Extract the [X, Y] coordinate from the center of the cell holding the provided text.  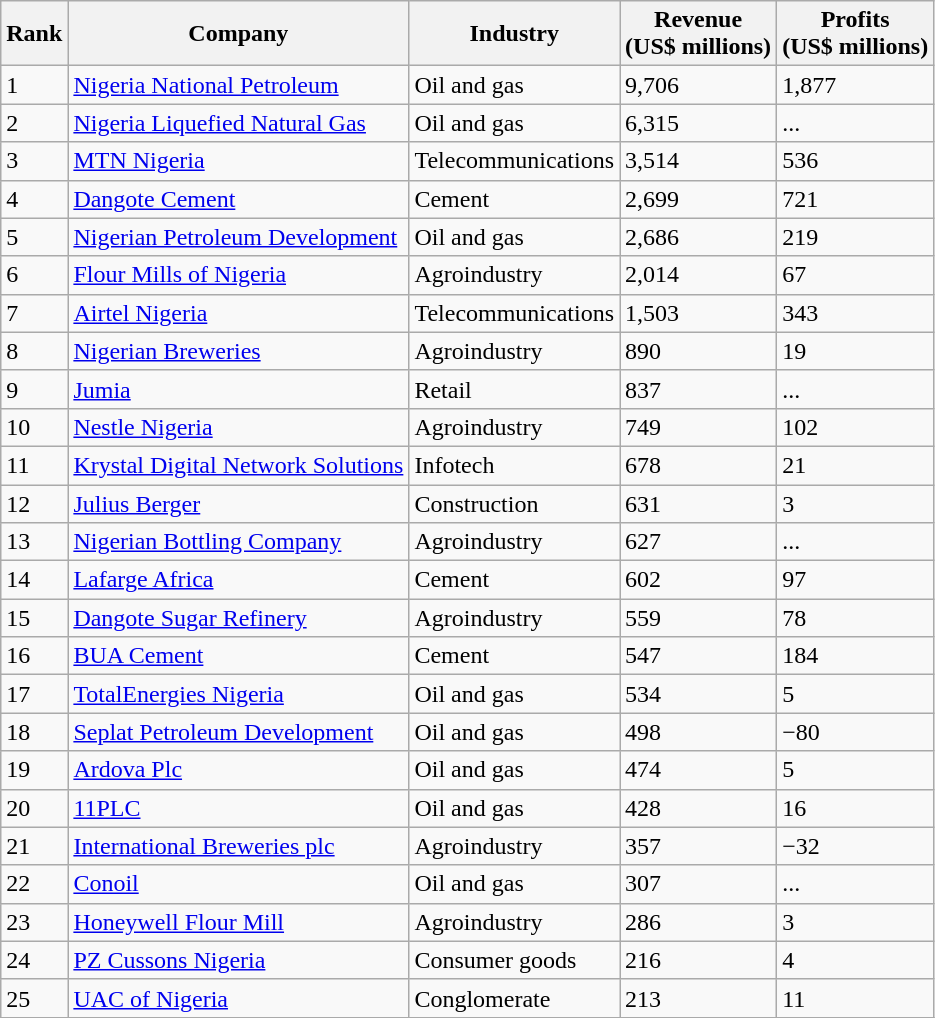
1,503 [698, 313]
Construction [514, 503]
10 [34, 427]
Julius Berger [238, 503]
Industry [514, 34]
474 [698, 770]
12 [34, 503]
627 [698, 542]
631 [698, 503]
78 [856, 618]
1 [34, 85]
PZ Cussons Nigeria [238, 960]
25 [34, 998]
15 [34, 618]
Dangote Cement [238, 199]
23 [34, 922]
Nestle Nigeria [238, 427]
7 [34, 313]
Profits(US$ millions) [856, 34]
−32 [856, 846]
357 [698, 846]
13 [34, 542]
Revenue(US$ millions) [698, 34]
22 [34, 884]
428 [698, 808]
Infotech [514, 465]
Nigeria National Petroleum [238, 85]
102 [856, 427]
559 [698, 618]
Seplat Petroleum Development [238, 732]
721 [856, 199]
837 [698, 389]
286 [698, 922]
Company [238, 34]
Krystal Digital Network Solutions [238, 465]
534 [698, 694]
BUA Cement [238, 656]
24 [34, 960]
602 [698, 580]
18 [34, 732]
UAC of Nigeria [238, 998]
Conoil [238, 884]
TotalEnergies Nigeria [238, 694]
307 [698, 884]
Dangote Sugar Refinery [238, 618]
Retail [514, 389]
Rank [34, 34]
Flour Mills of Nigeria [238, 275]
547 [698, 656]
216 [698, 960]
749 [698, 427]
Nigeria Liquefied Natural Gas [238, 123]
2,699 [698, 199]
678 [698, 465]
2,686 [698, 237]
498 [698, 732]
Conglomerate [514, 998]
International Breweries plc [238, 846]
890 [698, 351]
67 [856, 275]
8 [34, 351]
Nigerian Bottling Company [238, 542]
2,014 [698, 275]
Ardova Plc [238, 770]
11PLC [238, 808]
9 [34, 389]
343 [856, 313]
1,877 [856, 85]
536 [856, 161]
219 [856, 237]
3,514 [698, 161]
Lafarge Africa [238, 580]
Nigerian Petroleum Development [238, 237]
Honeywell Flour Mill [238, 922]
2 [34, 123]
184 [856, 656]
6,315 [698, 123]
9,706 [698, 85]
17 [34, 694]
Airtel Nigeria [238, 313]
20 [34, 808]
14 [34, 580]
MTN Nigeria [238, 161]
6 [34, 275]
Jumia [238, 389]
Nigerian Breweries [238, 351]
Consumer goods [514, 960]
213 [698, 998]
97 [856, 580]
−80 [856, 732]
